Pinpoint the cell where the given text exists, returning its (x, y) midpoint coordinate. 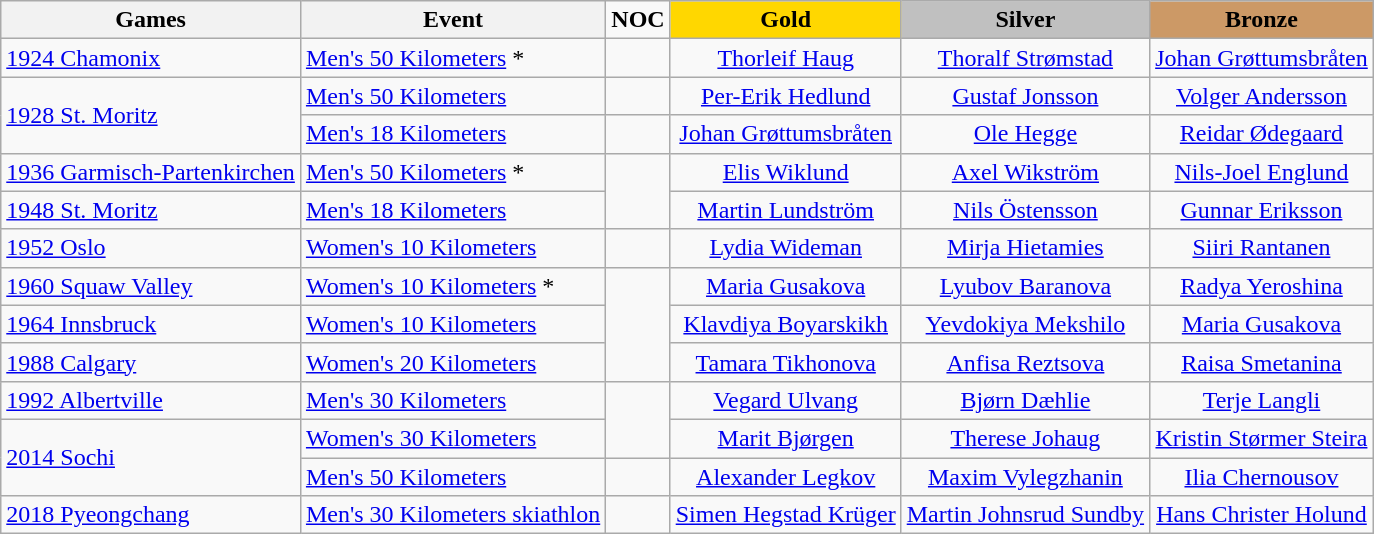
Thoralf Strømstad (1025, 58)
Reidar Ødegaard (1262, 134)
2018 Pyeongchang (151, 515)
Ilia Chernousov (1262, 477)
NOC (638, 20)
Men's 30 Kilometers skiathlon (452, 515)
Radya Yeroshina (1262, 286)
Women's 10 Kilometers * (452, 286)
Yevdokiya Mekshilo (1025, 324)
Lydia Wideman (786, 248)
Women's 30 Kilometers (452, 438)
Vegard Ulvang (786, 400)
1936 Garmisch-Partenkirchen (151, 172)
Axel Wikström (1025, 172)
Kristin Størmer Steira (1262, 438)
Mirja Hietamies (1025, 248)
Klavdiya Boyarskikh (786, 324)
Maxim Vylegzhanin (1025, 477)
1928 St. Moritz (151, 115)
Women's 20 Kilometers (452, 362)
Raisa Smetanina (1262, 362)
Hans Christer Holund (1262, 515)
Nils Östensson (1025, 210)
1948 St. Moritz (151, 210)
Therese Johaug (1025, 438)
Ole Hegge (1025, 134)
Siiri Rantanen (1262, 248)
Nils-Joel Englund (1262, 172)
Thorleif Haug (786, 58)
Gunnar Eriksson (1262, 210)
Bronze (1262, 20)
Martin Johnsrud Sundby (1025, 515)
Lyubov Baranova (1025, 286)
Alexander Legkov (786, 477)
1988 Calgary (151, 362)
Volger Andersson (1262, 96)
Silver (1025, 20)
Bjørn Dæhlie (1025, 400)
1952 Oslo (151, 248)
Terje Langli (1262, 400)
Tamara Tikhonova (786, 362)
Simen Hegstad Krüger (786, 515)
Marit Bjørgen (786, 438)
1964 Innsbruck (151, 324)
1924 Chamonix (151, 58)
2014 Sochi (151, 457)
Anfisa Reztsova (1025, 362)
1960 Squaw Valley (151, 286)
Gold (786, 20)
Martin Lundström (786, 210)
Per-Erik Hedlund (786, 96)
Event (452, 20)
Elis Wiklund (786, 172)
1992 Albertville (151, 400)
Gustaf Jonsson (1025, 96)
Games (151, 20)
Men's 30 Kilometers (452, 400)
